Capture the cell that displays the provided text and extract its (x, y) central coordinate. 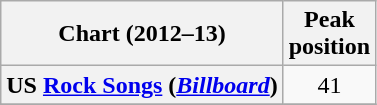
Chart (2012–13) (142, 34)
Peakposition (329, 34)
41 (329, 85)
US Rock Songs (Billboard) (142, 85)
